Return (X, Y) of the center of cell containing provided text 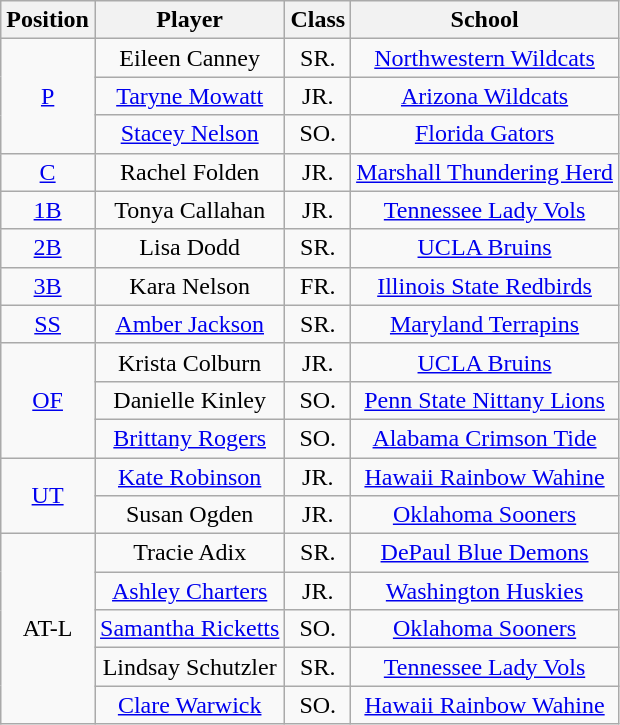
Kara Nelson (189, 286)
OF (48, 400)
Lindsay Schutzler (189, 667)
Florida Gators (485, 134)
Susan Ogden (189, 515)
SS (48, 324)
C (48, 172)
1B (48, 210)
Stacey Nelson (189, 134)
Rachel Folden (189, 172)
Taryne Mowatt (189, 96)
Brittany Rogers (189, 438)
FR. (318, 286)
DePaul Blue Demons (485, 553)
Lisa Dodd (189, 248)
Penn State Nittany Lions (485, 400)
Kate Robinson (189, 477)
Position (48, 20)
UT (48, 496)
Alabama Crimson Tide (485, 438)
Samantha Ricketts (189, 629)
Danielle Kinley (189, 400)
Maryland Terrapins (485, 324)
Amber Jackson (189, 324)
Player (189, 20)
Clare Warwick (189, 705)
Northwestern Wildcats (485, 58)
Tracie Adix (189, 553)
AT-L (48, 629)
Illinois State Redbirds (485, 286)
3B (48, 286)
P (48, 96)
Marshall Thundering Herd (485, 172)
Tonya Callahan (189, 210)
School (485, 20)
Krista Colburn (189, 362)
Eileen Canney (189, 58)
Ashley Charters (189, 591)
Class (318, 20)
Washington Huskies (485, 591)
2B (48, 248)
Arizona Wildcats (485, 96)
